Find where the given text appears and provide that cell's center as [X, Y] coordinate. 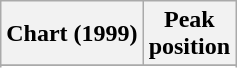
Chart (1999) [72, 34]
Peakposition [189, 34]
